Extract the [X, Y] coordinate from the center of the cell holding the provided text.  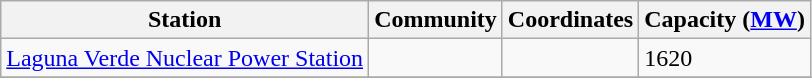
Community [436, 20]
1620 [725, 58]
Coordinates [570, 20]
Laguna Verde Nuclear Power Station [185, 58]
Station [185, 20]
Capacity (MW) [725, 20]
